Return [x, y] of the center of cell containing provided text 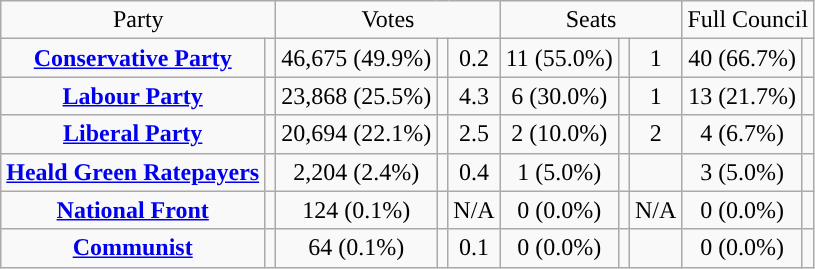
4 (6.7%) [742, 134]
64 (0.1%) [356, 248]
Communist [133, 248]
2.5 [474, 134]
Heald Green Ratepayers [133, 172]
6 (30.0%) [559, 96]
Conservative Party [133, 58]
23,868 (25.5%) [356, 96]
4.3 [474, 96]
1 (5.0%) [559, 172]
2 (10.0%) [559, 134]
Seats [591, 20]
Labour Party [133, 96]
11 (55.0%) [559, 58]
Liberal Party [133, 134]
2,204 (2.4%) [356, 172]
13 (21.7%) [742, 96]
Votes [388, 20]
Full Council [748, 20]
2 [655, 134]
National Front [133, 210]
0.2 [474, 58]
20,694 (22.1%) [356, 134]
0.1 [474, 248]
40 (66.7%) [742, 58]
3 (5.0%) [742, 172]
0.4 [474, 172]
124 (0.1%) [356, 210]
Party [138, 20]
46,675 (49.9%) [356, 58]
